Locate the cell with the specified text and output its [X, Y] center coordinate. 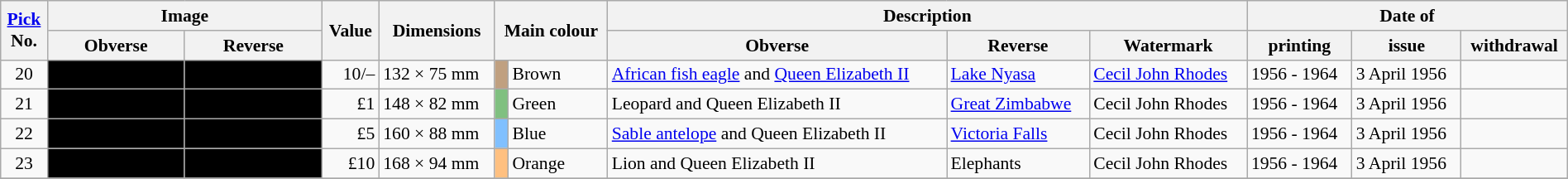
issue [1407, 46]
Watermark [1168, 46]
Brown [557, 75]
23 [24, 163]
Description [928, 16]
Value [351, 30]
Green [557, 104]
Lion and Queen Elizabeth II [777, 163]
withdrawal [1514, 46]
Great Zimbabwe [1019, 104]
Sable antelope and Queen Elizabeth II [777, 134]
Date of [1408, 16]
PickNo. [24, 30]
printing [1300, 46]
£1 [351, 104]
Image [184, 16]
Elephants [1019, 163]
22 [24, 134]
160 × 88 mm [437, 134]
Victoria Falls [1019, 134]
20 [24, 75]
Blue [557, 134]
£5 [351, 134]
Main colour [551, 30]
£10 [351, 163]
Dimensions [437, 30]
Orange [557, 163]
African fish eagle and Queen Elizabeth II [777, 75]
Leopard and Queen Elizabeth II [777, 104]
168 × 94 mm [437, 163]
132 × 75 mm [437, 75]
21 [24, 104]
Lake Nyasa [1019, 75]
148 × 82 mm [437, 104]
10/– [351, 75]
